Scan for the cell matching the given text and deliver its [x, y] coordinate at center. 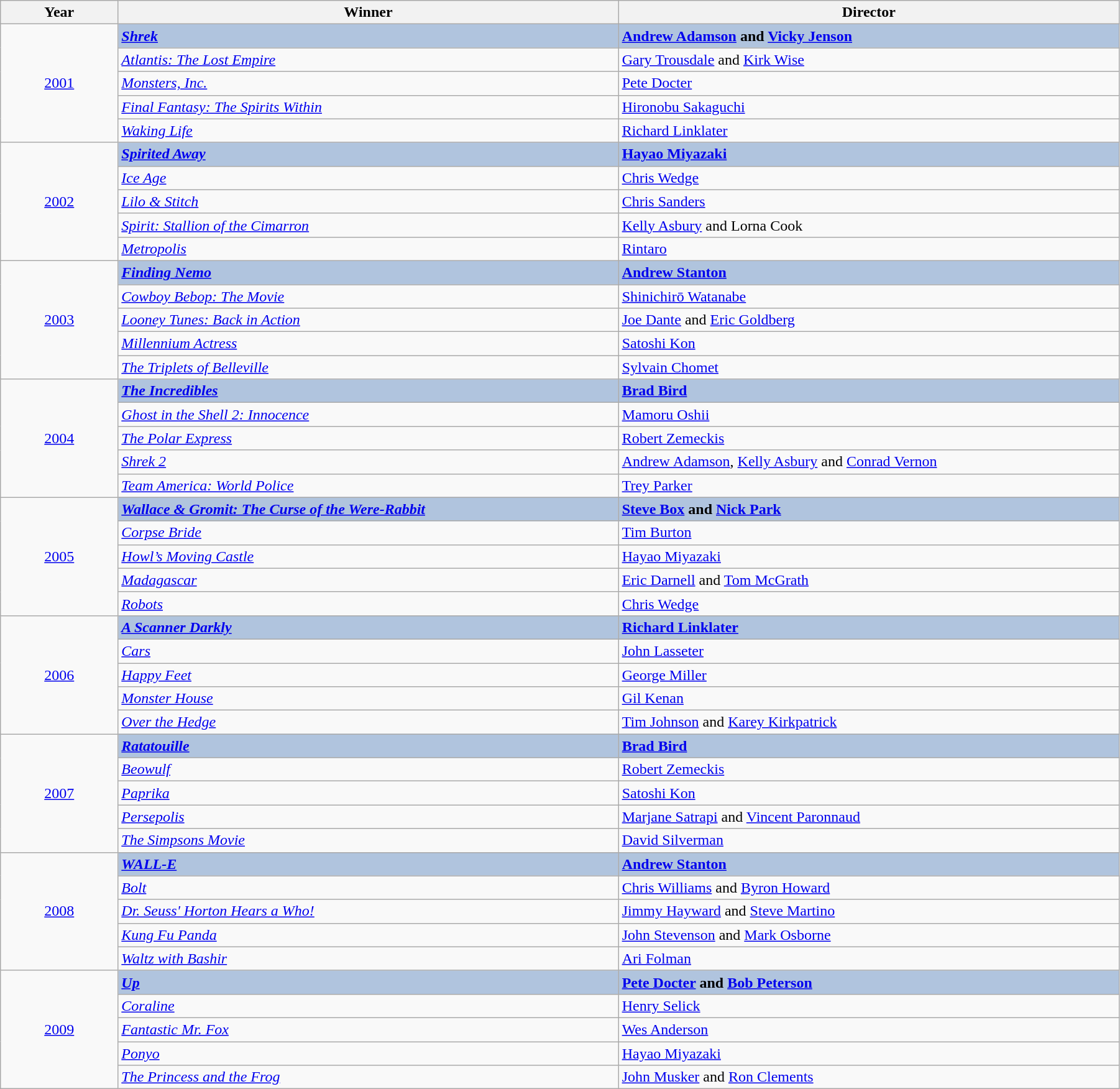
WALL-E [368, 864]
Chris Sanders [869, 201]
Cars [368, 651]
Final Fantasy: The Spirits Within [368, 107]
Waking Life [368, 131]
Ghost in the Shell 2: Innocence [368, 415]
Andrew Adamson and Vicky Jenson [869, 36]
Monsters, Inc. [368, 83]
2003 [60, 319]
2004 [60, 438]
Tim Johnson and Karey Kirkpatrick [869, 722]
Wes Anderson [869, 1029]
George Miller [869, 674]
Up [368, 982]
Looney Tunes: Back in Action [368, 320]
Winner [368, 12]
Shrek 2 [368, 462]
Wallace & Gromit: The Curse of the Were-Rabbit [368, 509]
John Stevenson and Mark Osborne [869, 935]
Pete Docter [869, 83]
Rintaro [869, 249]
Jimmy Hayward and Steve Martino [869, 911]
Gary Trousdale and Kirk Wise [869, 60]
Atlantis: The Lost Empire [368, 60]
2009 [60, 1029]
Joe Dante and Eric Goldberg [869, 320]
Henry Selick [869, 1006]
The Incredibles [368, 391]
Ratatouille [368, 746]
Tim Burton [869, 533]
2007 [60, 793]
Coraline [368, 1006]
2005 [60, 556]
Happy Feet [368, 674]
Madagascar [368, 580]
Cowboy Bebop: The Movie [368, 296]
Director [869, 12]
John Musker and Ron Clements [869, 1077]
Kung Fu Panda [368, 935]
2006 [60, 674]
A Scanner Darkly [368, 627]
Over the Hedge [368, 722]
Andrew Adamson, Kelly Asbury and Conrad Vernon [869, 462]
Bolt [368, 888]
Hironobu Sakaguchi [869, 107]
John Lasseter [869, 651]
Finding Nemo [368, 272]
Dr. Seuss' Horton Hears a Who! [368, 911]
Waltz with Bashir [368, 958]
Year [60, 12]
Beowulf [368, 770]
David Silverman [869, 840]
The Simpsons Movie [368, 840]
Ari Folman [869, 958]
Eric Darnell and Tom McGrath [869, 580]
Corpse Bride [368, 533]
Kelly Asbury and Lorna Cook [869, 225]
Trey Parker [869, 485]
Spirited Away [368, 154]
Monster House [368, 699]
Ice Age [368, 178]
Spirit: Stallion of the Cimarron [368, 225]
2008 [60, 911]
The Polar Express [368, 438]
Howl’s Moving Castle [368, 556]
Shrek [368, 36]
Fantastic Mr. Fox [368, 1029]
Metropolis [368, 249]
Persepolis [368, 817]
2001 [60, 83]
Millennium Actress [368, 344]
Marjane Satrapi and Vincent Paronnaud [869, 817]
Pete Docter and Bob Peterson [869, 982]
Ponyo [368, 1054]
Team America: World Police [368, 485]
Paprika [368, 793]
Robots [368, 604]
Gil Kenan [869, 699]
The Princess and the Frog [368, 1077]
Shinichirō Watanabe [869, 296]
Mamoru Oshii [869, 415]
The Triplets of Belleville [368, 367]
Steve Box and Nick Park [869, 509]
2002 [60, 201]
Lilo & Stitch [368, 201]
Sylvain Chomet [869, 367]
Chris Williams and Byron Howard [869, 888]
